Scan for the cell matching the given text and deliver its (X, Y) coordinate at center. 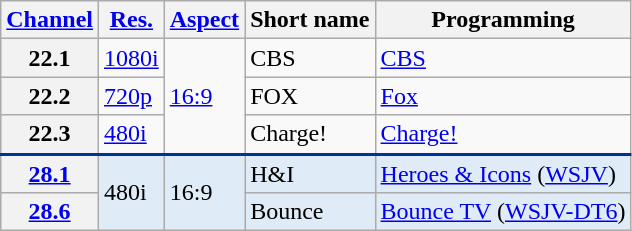
Fox (503, 96)
Channel (50, 20)
28.1 (50, 174)
28.6 (50, 212)
Bounce (310, 212)
1080i (132, 58)
Programming (503, 20)
Bounce TV (WSJV-DT6) (503, 212)
H&I (310, 174)
720p (132, 96)
22.1 (50, 58)
Aspect (204, 20)
Heroes & Icons (WSJV) (503, 174)
22.2 (50, 96)
Res. (132, 20)
FOX (310, 96)
22.3 (50, 134)
Short name (310, 20)
